Return (X, Y) of the center of cell containing provided text 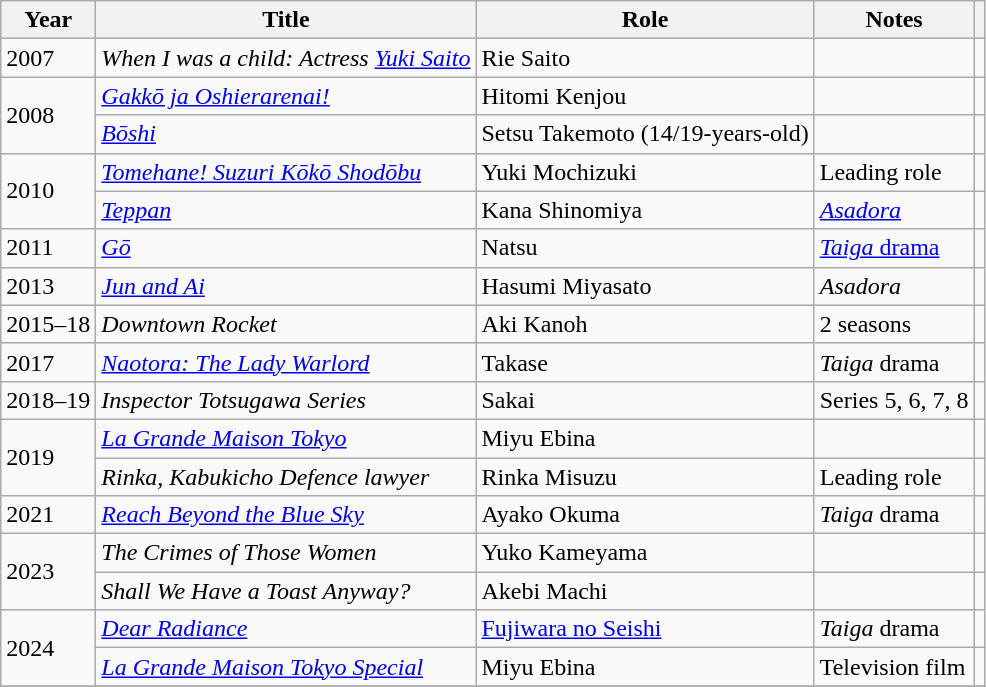
Rinka Misuzu (645, 477)
Yuki Mochizuki (645, 172)
Aki Kanoh (645, 324)
Naotora: The Lady Warlord (286, 362)
Notes (894, 20)
Jun and Ai (286, 286)
Downtown Rocket (286, 324)
2019 (48, 457)
Teppan (286, 210)
Fujiwara no Seishi (645, 629)
2010 (48, 191)
Bōshi (286, 134)
Reach Beyond the Blue Sky (286, 515)
2008 (48, 115)
2023 (48, 572)
Yuko Kameyama (645, 553)
Gakkō ja Oshierarenai! (286, 96)
2007 (48, 58)
Shall We Have a Toast Anyway? (286, 591)
2 seasons (894, 324)
Setsu Takemoto (14/19-years-old) (645, 134)
Rinka, Kabukicho Defence lawyer (286, 477)
2018–19 (48, 400)
Dear Radiance (286, 629)
2024 (48, 648)
Kana Shinomiya (645, 210)
2013 (48, 286)
Sakai (645, 400)
2015–18 (48, 324)
2021 (48, 515)
Role (645, 20)
2017 (48, 362)
Series 5, 6, 7, 8 (894, 400)
Ayako Okuma (645, 515)
La Grande Maison Tokyo Special (286, 667)
Television film (894, 667)
Hitomi Kenjou (645, 96)
Inspector Totsugawa Series (286, 400)
Tomehane! Suzuri Kōkō Shodōbu (286, 172)
Natsu (645, 248)
Hasumi Miyasato (645, 286)
Title (286, 20)
When I was a child: Actress Yuki Saito (286, 58)
La Grande Maison Tokyo (286, 438)
Takase (645, 362)
The Crimes of Those Women (286, 553)
Akebi Machi (645, 591)
Gō (286, 248)
Rie Saito (645, 58)
Year (48, 20)
2011 (48, 248)
